Return the (X, Y) coordinate for the center point of the cell that contains the specified text.  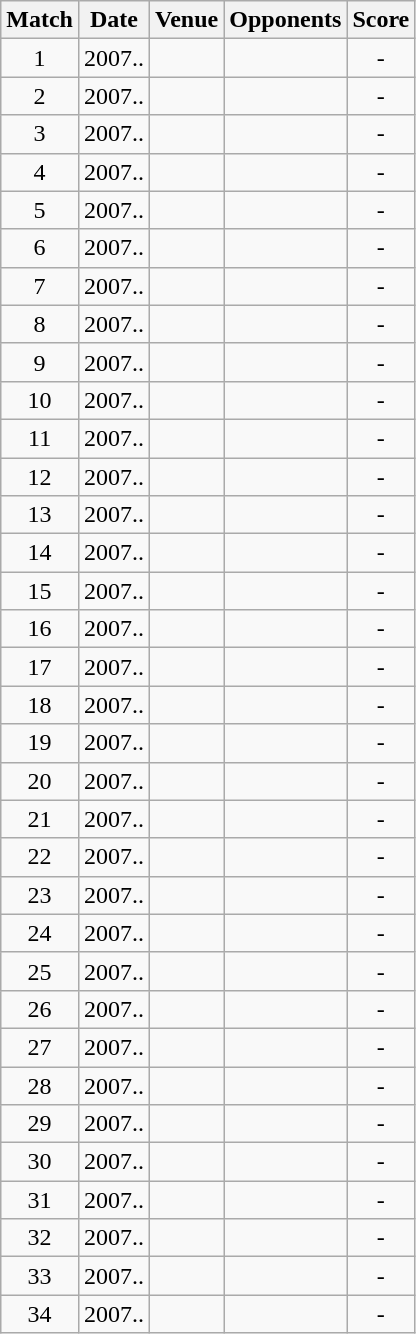
18 (40, 705)
5 (40, 210)
1 (40, 58)
8 (40, 324)
6 (40, 248)
33 (40, 1276)
Date (114, 20)
20 (40, 781)
14 (40, 553)
17 (40, 667)
13 (40, 515)
24 (40, 933)
3 (40, 134)
9 (40, 362)
Score (381, 20)
25 (40, 971)
2 (40, 96)
19 (40, 743)
Opponents (286, 20)
30 (40, 1162)
Venue (187, 20)
29 (40, 1124)
23 (40, 895)
22 (40, 857)
16 (40, 629)
12 (40, 477)
4 (40, 172)
27 (40, 1047)
15 (40, 591)
10 (40, 400)
21 (40, 819)
34 (40, 1314)
11 (40, 438)
26 (40, 1009)
31 (40, 1200)
7 (40, 286)
Match (40, 20)
28 (40, 1085)
32 (40, 1238)
